Provide the (X, Y) coordinate of the cell's center where the given text is located.  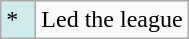
Led the league (112, 20)
* (18, 20)
